Scan for the cell matching the given text and deliver its [x, y] coordinate at center. 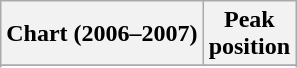
Peakposition [249, 34]
Chart (2006–2007) [102, 34]
